For the text-containing cell, return its midpoint in [x, y] coordinate format. 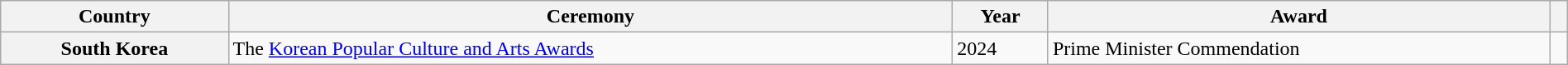
Prime Minister Commendation [1298, 48]
The Korean Popular Culture and Arts Awards [590, 48]
Year [1001, 17]
Award [1298, 17]
Country [114, 17]
Ceremony [590, 17]
South Korea [114, 48]
2024 [1001, 48]
